Identify which cell holds the provided text, then report its [x, y] central coordinate. 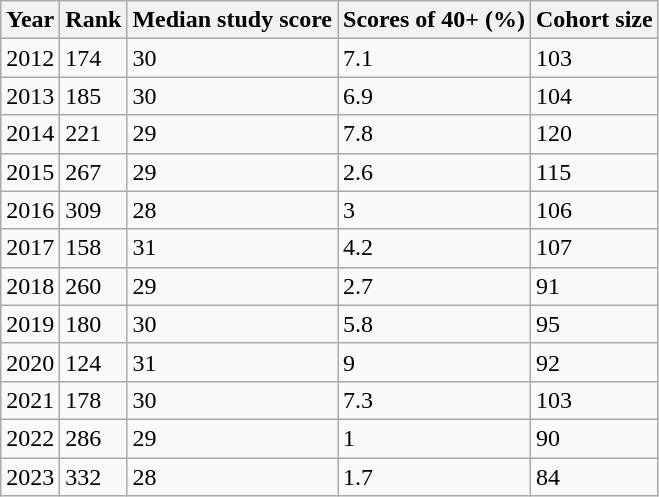
2019 [30, 324]
5.8 [434, 324]
115 [594, 172]
95 [594, 324]
84 [594, 477]
2017 [30, 248]
4.2 [434, 248]
Year [30, 20]
9 [434, 362]
Median study score [232, 20]
180 [94, 324]
91 [594, 286]
106 [594, 210]
3 [434, 210]
124 [94, 362]
2016 [30, 210]
2020 [30, 362]
1.7 [434, 477]
309 [94, 210]
92 [594, 362]
260 [94, 286]
107 [594, 248]
2018 [30, 286]
332 [94, 477]
158 [94, 248]
185 [94, 96]
2.6 [434, 172]
2015 [30, 172]
104 [594, 96]
2021 [30, 400]
267 [94, 172]
178 [94, 400]
Cohort size [594, 20]
6.9 [434, 96]
Rank [94, 20]
2014 [30, 134]
Scores of 40+ (%) [434, 20]
120 [594, 134]
2022 [30, 438]
2023 [30, 477]
2012 [30, 58]
1 [434, 438]
2013 [30, 96]
7.8 [434, 134]
174 [94, 58]
7.1 [434, 58]
90 [594, 438]
221 [94, 134]
286 [94, 438]
7.3 [434, 400]
2.7 [434, 286]
